Detect which cell encompasses the target text, then output its [x, y] center coordinate. 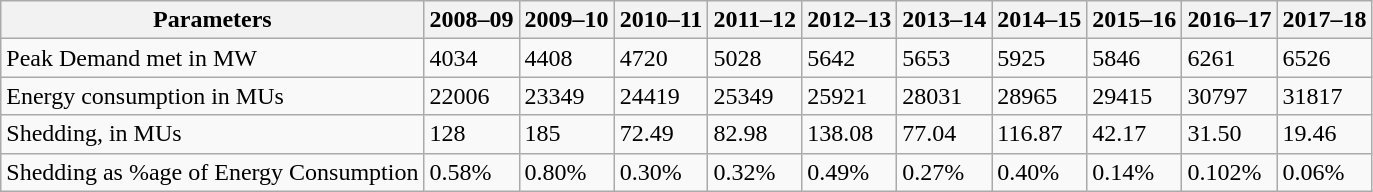
Parameters [212, 20]
0.40% [1040, 172]
2014–15 [1040, 20]
25349 [755, 96]
5028 [755, 58]
22006 [472, 96]
2013–14 [944, 20]
116.87 [1040, 134]
29415 [1134, 96]
30797 [1230, 96]
0.80% [566, 172]
0.49% [850, 172]
72.49 [661, 134]
138.08 [850, 134]
4720 [661, 58]
0.58% [472, 172]
185 [566, 134]
128 [472, 134]
2009–10 [566, 20]
24419 [661, 96]
5925 [1040, 58]
2010–11 [661, 20]
2016–17 [1230, 20]
5653 [944, 58]
Shedding as %age of Energy Consumption [212, 172]
Peak Demand met in MW [212, 58]
0.102% [1230, 172]
0.14% [1134, 172]
0.27% [944, 172]
23349 [566, 96]
6261 [1230, 58]
0.06% [1324, 172]
5642 [850, 58]
2008–09 [472, 20]
2017–18 [1324, 20]
6526 [1324, 58]
2012–13 [850, 20]
19.46 [1324, 134]
Shedding, in MUs [212, 134]
5846 [1134, 58]
25921 [850, 96]
31.50 [1230, 134]
77.04 [944, 134]
0.32% [755, 172]
2015–16 [1134, 20]
42.17 [1134, 134]
82.98 [755, 134]
28031 [944, 96]
Energy consumption in MUs [212, 96]
4034 [472, 58]
0.30% [661, 172]
31817 [1324, 96]
4408 [566, 58]
28965 [1040, 96]
2011–12 [755, 20]
